Provide the (X, Y) coordinate of the cell's center where the given text is located.  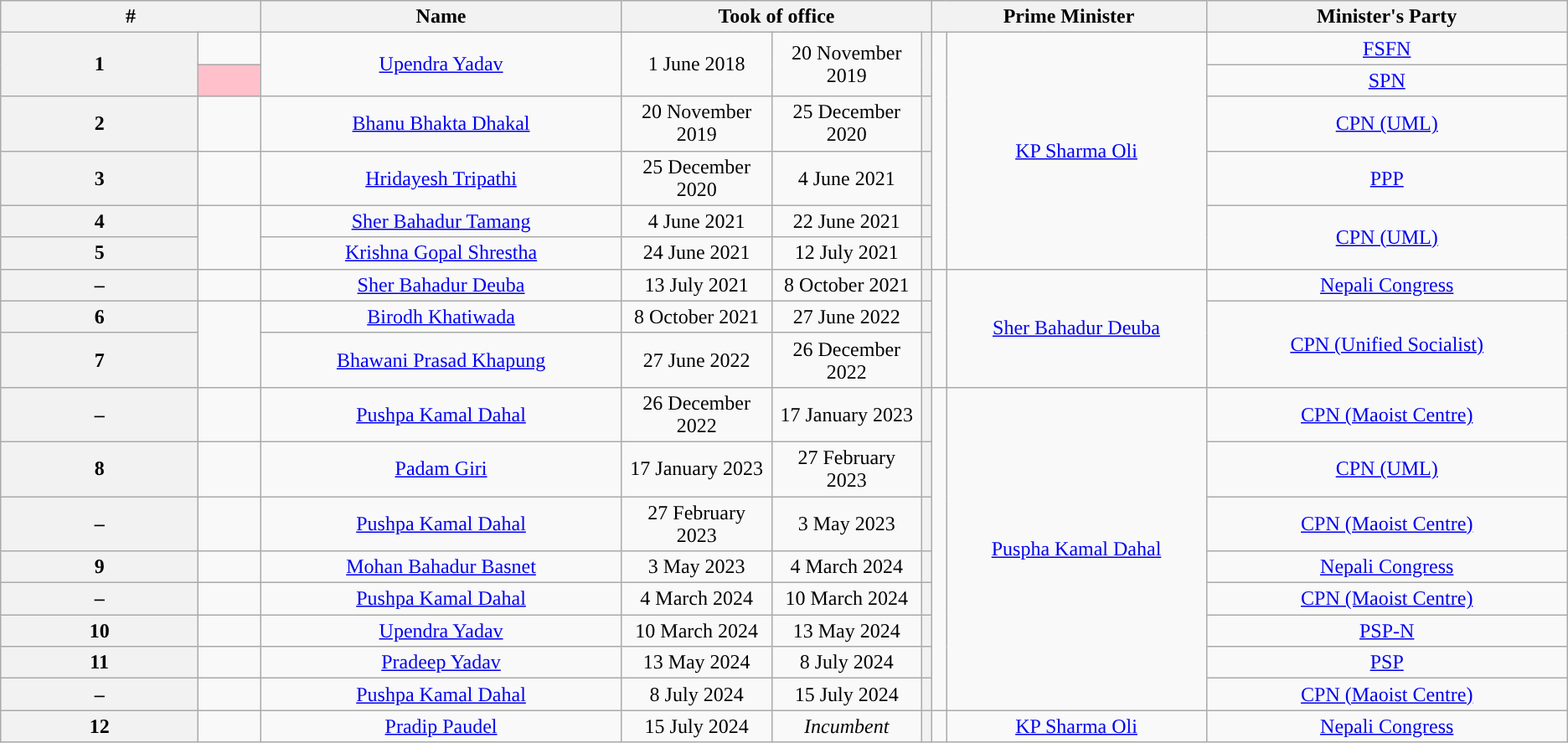
3 (100, 178)
7 (100, 360)
9 (100, 567)
1 (100, 64)
2 (100, 124)
Incumbent (846, 726)
CPN (Unified Socialist) (1387, 343)
PSP-N (1387, 631)
Puspha Kamal Dahal (1076, 549)
Hridayesh Tripathi (441, 178)
22 June 2021 (846, 221)
Prime Minister (1069, 17)
Padam Giri (441, 469)
Pradeep Yadav (441, 663)
4 (100, 221)
1 June 2018 (697, 64)
Pradip Paudel (441, 726)
FSFN (1387, 49)
PSP (1387, 663)
6 (100, 317)
Sher Bahadur Tamang (441, 221)
Krishna Gopal Shrestha (441, 253)
Took of office (776, 17)
Bhawani Prasad Khapung (441, 360)
SPN (1387, 80)
10 (100, 631)
13 July 2021 (697, 285)
24 June 2021 (697, 253)
12 (100, 726)
Minister's Party (1387, 17)
PPP (1387, 178)
Birodh Khatiwada (441, 317)
8 (100, 469)
12 July 2021 (846, 253)
Mohan Bahadur Basnet (441, 567)
# (131, 17)
11 (100, 663)
Name (441, 17)
5 (100, 253)
Bhanu Bhakta Dhakal (441, 124)
